Determine the [x, y] coordinate at the center of the cell enclosing the given text.  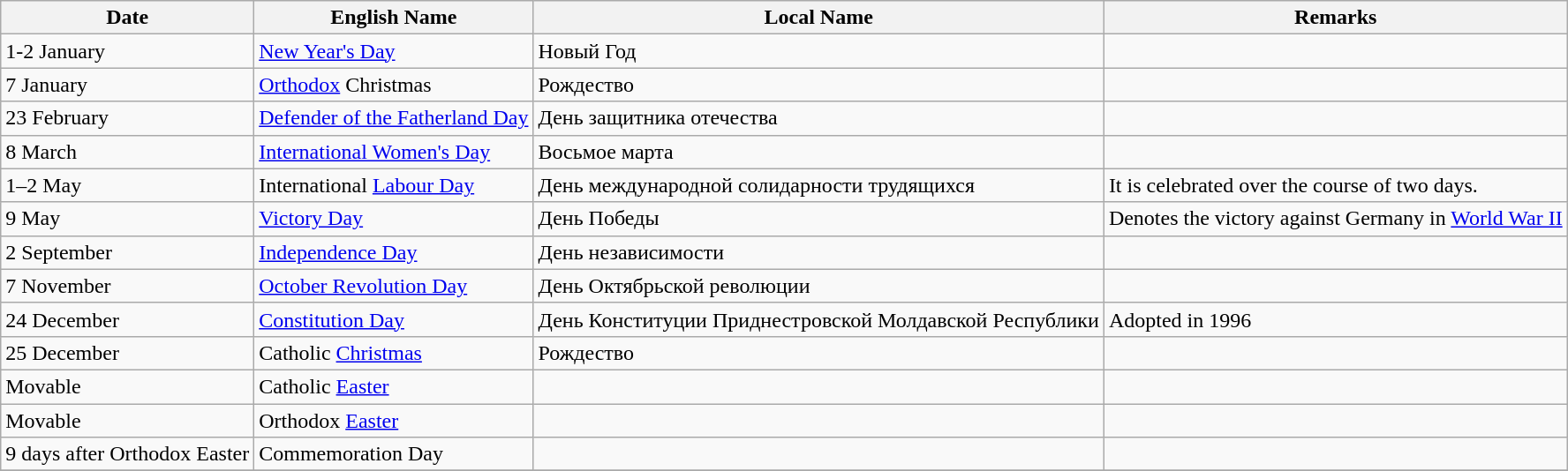
7 January [127, 85]
25 December [127, 353]
Defender of the Fatherland Day [394, 118]
October Revolution Day [394, 286]
23 February [127, 118]
Новый Год [818, 51]
День защитника отечества [818, 118]
24 December [127, 319]
8 March [127, 152]
День независимости [818, 252]
2 September [127, 252]
Catholic Christmas [394, 353]
День Победы [818, 219]
Constitution Day [394, 319]
Denotes the victory against Germany in World War II [1335, 219]
День Конституции Приднестровской Молдавской Республики [818, 319]
1–2 May [127, 185]
Victory Day [394, 219]
Local Name [818, 18]
Remarks [1335, 18]
7 November [127, 286]
English Name [394, 18]
9 May [127, 219]
Commemoration Day [394, 454]
International Labour Day [394, 185]
1-2 January [127, 51]
Orthodox Easter [394, 421]
International Women's Day [394, 152]
Catholic Easter [394, 386]
Восьмое марта [818, 152]
Independence Day [394, 252]
New Year's Day [394, 51]
День международной солидарности трудящихся [818, 185]
9 days after Orthodox Easter [127, 454]
It is celebrated over the course of two days. [1335, 185]
Adopted in 1996 [1335, 319]
Date [127, 18]
Orthodox Christmas [394, 85]
День Октябрьской революции [818, 286]
